Pinpoint the cell where the given text exists, returning its [X, Y] midpoint coordinate. 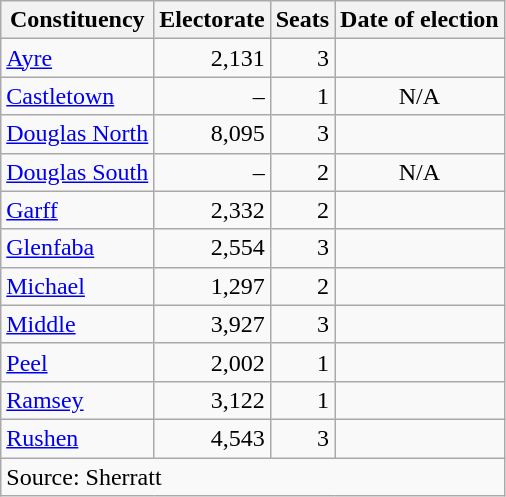
2,332 [212, 210]
Rushen [78, 438]
Peel [78, 362]
Date of election [420, 20]
Castletown [78, 96]
1,297 [212, 286]
Middle [78, 324]
3,122 [212, 400]
Constituency [78, 20]
3,927 [212, 324]
2,002 [212, 362]
Douglas North [78, 134]
Douglas South [78, 172]
Seats [302, 20]
2,554 [212, 248]
Ayre [78, 58]
Glenfaba [78, 248]
Garff [78, 210]
2,131 [212, 58]
Ramsey [78, 400]
Source: Sherratt [252, 477]
8,095 [212, 134]
Electorate [212, 20]
4,543 [212, 438]
Michael [78, 286]
